Identify which cell holds the provided text, then report its [x, y] central coordinate. 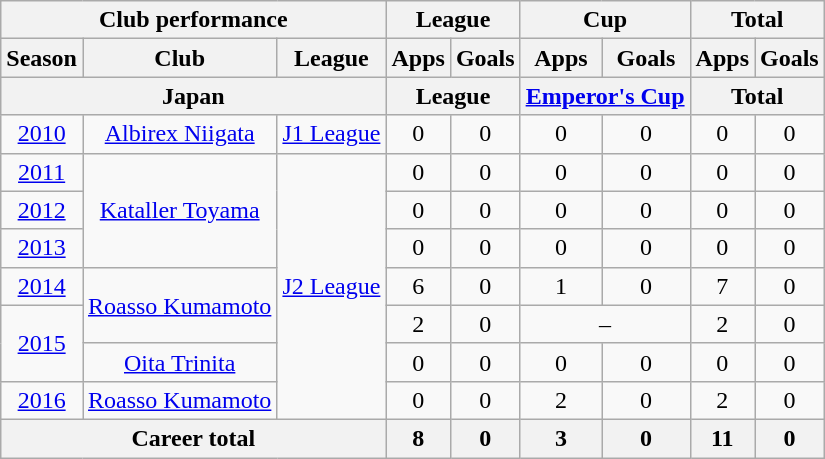
J1 League [332, 134]
2010 [42, 134]
2011 [42, 172]
Japan [194, 96]
Cup [605, 20]
Season [42, 58]
Albirex Niigata [179, 134]
Emperor's Cup [605, 96]
3 [561, 438]
2013 [42, 248]
1 [561, 286]
2014 [42, 286]
– [605, 324]
J2 League [332, 286]
Club performance [194, 20]
Kataller Toyama [179, 210]
Club [179, 58]
6 [418, 286]
Oita Trinita [179, 362]
2015 [42, 343]
11 [722, 438]
8 [418, 438]
2012 [42, 210]
7 [722, 286]
2016 [42, 400]
Career total [194, 438]
